Determine the (x, y) coordinate at the center of the cell enclosing the given text.  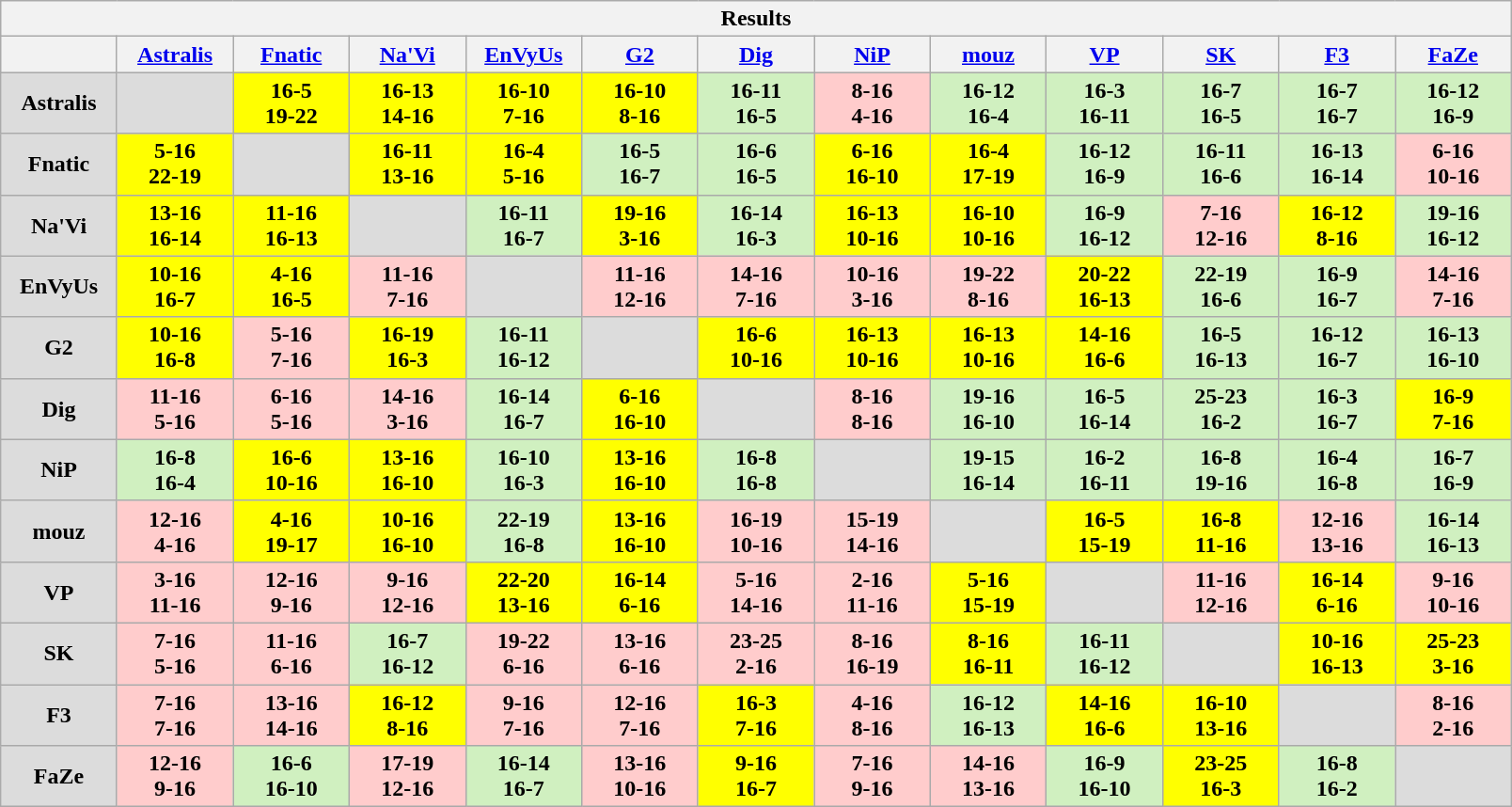
11-1616-13 (291, 226)
22-1916-8 (524, 530)
4-168-16 (873, 715)
7-169-16 (873, 777)
16-519-22 (291, 103)
10-1616-10 (407, 530)
16-819-16 (1221, 470)
22-2013-16 (524, 593)
2-1611-16 (873, 593)
9-1610-16 (1454, 593)
7-1612-16 (1221, 226)
19-228-16 (988, 286)
16-716-12 (407, 653)
23-252-16 (756, 653)
22-1916-6 (1221, 286)
16-45-16 (524, 164)
5-1615-19 (988, 593)
16-616-5 (756, 164)
16-516-13 (1221, 348)
19-163-16 (640, 226)
7-165-16 (175, 653)
16-1416-13 (1454, 530)
16-1116-7 (524, 226)
10-1616-13 (1337, 653)
20-2216-13 (1105, 286)
19-226-16 (524, 653)
16-811-16 (1221, 530)
16-216-11 (1105, 470)
10-163-16 (873, 286)
10-1616-7 (175, 286)
16-316-7 (1337, 408)
16-416-8 (1337, 470)
16-716-5 (1221, 103)
16-1916-3 (407, 348)
16-1116-6 (1221, 164)
8-1616-19 (873, 653)
16-1216-13 (988, 715)
19-1616-10 (988, 408)
15-1914-16 (873, 530)
16-916-7 (1337, 286)
16-1316-10 (1454, 348)
16-1416-3 (756, 226)
12-167-16 (640, 715)
6-165-16 (291, 408)
8-162-16 (1454, 715)
4-1616-5 (291, 286)
9-1612-16 (407, 593)
16-1216-4 (988, 103)
16-108-16 (640, 103)
14-1613-16 (988, 777)
16-1113-16 (407, 164)
7-167-16 (175, 715)
12-164-16 (175, 530)
19-1516-14 (988, 470)
3-1611-16 (175, 593)
13-1616-14 (175, 226)
5-1622-19 (175, 164)
16-1116-5 (756, 103)
16-716-7 (1337, 103)
16-516-14 (1105, 408)
16-1216-7 (1337, 348)
16-417-19 (988, 164)
5-1614-16 (756, 593)
16-916-10 (1105, 777)
16-816-2 (1337, 777)
11-167-16 (407, 286)
17-1912-16 (407, 777)
16-97-16 (1454, 408)
11-166-16 (291, 653)
16-1016-3 (524, 470)
8-164-16 (873, 103)
25-233-16 (1454, 653)
11-165-16 (175, 408)
4-1619-17 (291, 530)
10-1616-8 (175, 348)
16-515-19 (1105, 530)
16-107-16 (524, 103)
16-1316-14 (1337, 164)
16-1314-16 (407, 103)
16-1013-16 (1221, 715)
5-167-16 (291, 348)
12-1613-16 (1337, 530)
16-616-10 (291, 777)
16-716-9 (1454, 470)
9-167-16 (524, 715)
16-316-11 (1105, 103)
13-166-16 (640, 653)
16-1910-16 (756, 530)
Results (756, 19)
13-1614-16 (291, 715)
14-163-16 (407, 408)
6-1610-16 (1454, 164)
8-1616-11 (988, 653)
19-1616-12 (1454, 226)
13-1610-16 (640, 777)
16-1010-16 (988, 226)
16-816-4 (175, 470)
23-2516-3 (1221, 777)
16-37-16 (756, 715)
8-168-16 (873, 408)
9-1616-7 (756, 777)
25-2316-2 (1221, 408)
16-916-12 (1105, 226)
16-816-8 (756, 470)
16-516-7 (640, 164)
